Detect which cell encompasses the target text, then output its [X, Y] center coordinate. 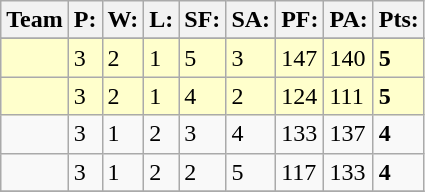
Team [35, 20]
P: [85, 20]
140 [348, 58]
SA: [251, 20]
Pts: [398, 20]
137 [348, 134]
147 [300, 58]
117 [300, 172]
124 [300, 96]
SF: [202, 20]
L: [162, 20]
PF: [300, 20]
111 [348, 96]
PA: [348, 20]
W: [123, 20]
